Scan for the cell matching the given text and deliver its (X, Y) coordinate at center. 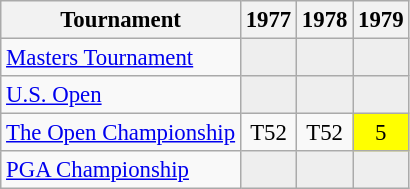
U.S. Open (121, 95)
1978 (325, 20)
Tournament (121, 20)
PGA Championship (121, 170)
1977 (268, 20)
The Open Championship (121, 133)
1979 (381, 20)
5 (381, 133)
Masters Tournament (121, 58)
